For the text-containing cell, return its midpoint in (x, y) coordinate format. 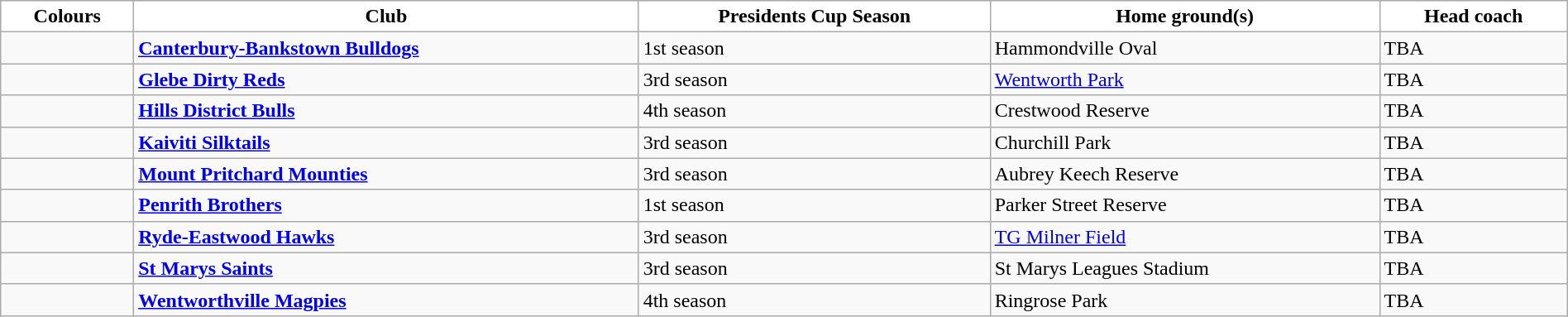
Presidents Cup Season (814, 17)
Hills District Bulls (386, 111)
Crestwood Reserve (1184, 111)
Churchill Park (1184, 142)
Club (386, 17)
TG Milner Field (1184, 237)
Wentworth Park (1184, 79)
Mount Pritchard Mounties (386, 174)
Penrith Brothers (386, 205)
Hammondville Oval (1184, 48)
Canterbury-Bankstown Bulldogs (386, 48)
Colours (68, 17)
Wentworthville Magpies (386, 300)
Ryde-Eastwood Hawks (386, 237)
St Marys Leagues Stadium (1184, 268)
St Marys Saints (386, 268)
Kaiviti Silktails (386, 142)
Glebe Dirty Reds (386, 79)
Home ground(s) (1184, 17)
Aubrey Keech Reserve (1184, 174)
Parker Street Reserve (1184, 205)
Ringrose Park (1184, 300)
Head coach (1474, 17)
